Pinpoint the cell where the given text exists, returning its [x, y] midpoint coordinate. 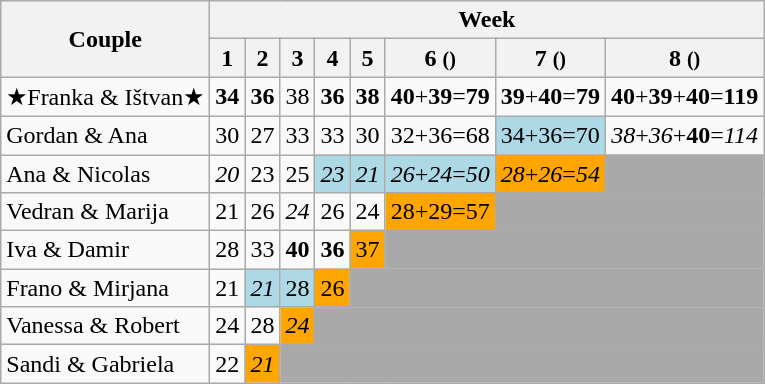
39+40=79 [550, 97]
6 () [440, 58]
2 [262, 58]
Ana & Nicolas [106, 173]
28+26=54 [550, 173]
4 [332, 58]
Week [487, 20]
40 [298, 250]
27 [262, 135]
38+36+40=114 [684, 135]
34 [228, 97]
8 () [684, 58]
26+24=50 [440, 173]
40+39+40=119 [684, 97]
1 [228, 58]
37 [368, 250]
28+29=57 [440, 212]
3 [298, 58]
7 () [550, 58]
Frano & Mirjana [106, 288]
40+39=79 [440, 97]
32+36=68 [440, 135]
Vedran & Marija [106, 212]
Gordan & Ana [106, 135]
25 [298, 173]
★Franka & Ištvan★ [106, 97]
Vanessa & Robert [106, 326]
34+36=70 [550, 135]
20 [228, 173]
Iva & Damir [106, 250]
Sandi & Gabriela [106, 364]
22 [228, 364]
5 [368, 58]
Couple [106, 39]
